For the text-containing cell, return its midpoint in [X, Y] coordinate format. 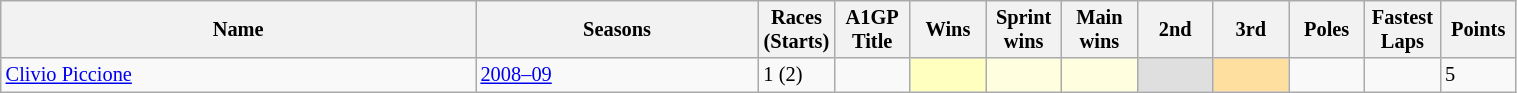
Races(Starts) [797, 29]
Poles [1327, 29]
Wins [948, 29]
3rd [1251, 29]
Seasons [618, 29]
Points [1478, 29]
Sprintwins [1024, 29]
Clivio Piccione [238, 75]
2008–09 [618, 75]
2nd [1175, 29]
1 (2) [797, 75]
Mainwins [1100, 29]
A1GP Title [872, 29]
Name [238, 29]
FastestLaps [1403, 29]
5 [1478, 75]
